Scan for the cell matching the given text and deliver its (X, Y) coordinate at center. 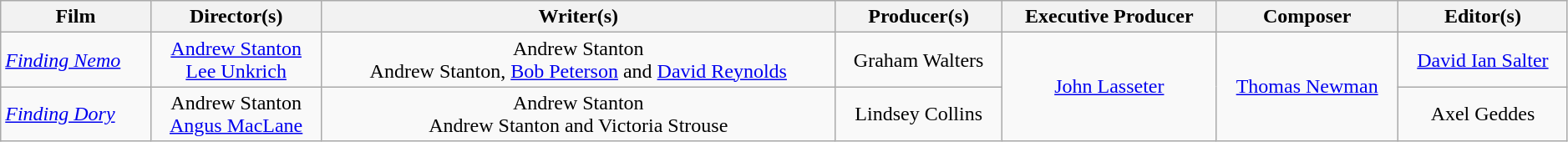
Film (75, 17)
Graham Walters (919, 60)
Thomas Newman (1307, 87)
John Lasseter (1109, 87)
Producer(s) (919, 17)
Finding Nemo (75, 60)
Writer(s) (578, 17)
Axel Geddes (1484, 114)
Lindsey Collins (919, 114)
Editor(s) (1484, 17)
Andrew Stanton Angus MacLane (236, 114)
Andrew Stanton Andrew Stanton, Bob Peterson and David Reynolds (578, 60)
Composer (1307, 17)
David Ian Salter (1484, 60)
Andrew Stanton Andrew Stanton and Victoria Strouse (578, 114)
Finding Dory (75, 114)
Director(s) (236, 17)
Executive Producer (1109, 17)
Andrew Stanton Lee Unkrich (236, 60)
